Scan for the cell matching the given text and deliver its [X, Y] coordinate at center. 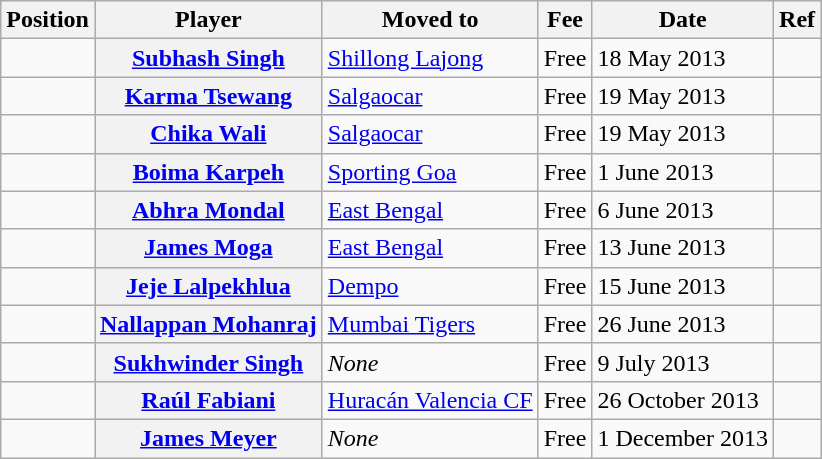
Jeje Lalpekhlua [208, 286]
Nallappan Mohanraj [208, 324]
18 May 2013 [683, 58]
1 December 2013 [683, 438]
Sukhwinder Singh [208, 362]
Position [48, 20]
Abhra Mondal [208, 210]
26 October 2013 [683, 400]
Karma Tsewang [208, 96]
Shillong Lajong [430, 58]
James Moga [208, 248]
9 July 2013 [683, 362]
Dempo [430, 286]
Fee [565, 20]
1 June 2013 [683, 172]
Sporting Goa [430, 172]
26 June 2013 [683, 324]
Date [683, 20]
13 June 2013 [683, 248]
Subhash Singh [208, 58]
Chika Wali [208, 134]
Mumbai Tigers [430, 324]
6 June 2013 [683, 210]
Player [208, 20]
Huracán Valencia CF [430, 400]
Boima Karpeh [208, 172]
James Meyer [208, 438]
Raúl Fabiani [208, 400]
15 June 2013 [683, 286]
Moved to [430, 20]
Ref [798, 20]
